Determine the (X, Y) coordinate at the center of the cell enclosing the given text.  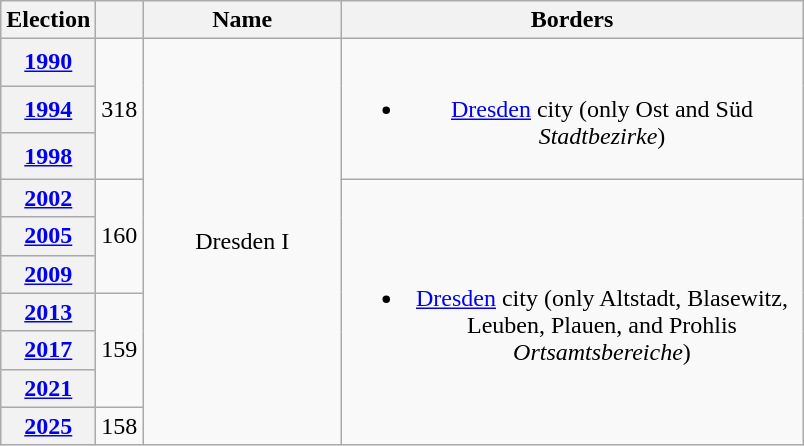
2017 (48, 350)
Borders (572, 20)
Dresden city (only Ost and Süd Stadtbezirke) (572, 109)
Dresden city (only Altstadt, Blasewitz, Leuben, Plauen, and Prohlis Ortsamtsbereiche) (572, 312)
159 (120, 350)
2025 (48, 426)
1998 (48, 156)
158 (120, 426)
2021 (48, 388)
2013 (48, 312)
160 (120, 236)
Election (48, 20)
318 (120, 109)
2002 (48, 198)
Name (242, 20)
1990 (48, 62)
Dresden I (242, 242)
2009 (48, 274)
2005 (48, 236)
1994 (48, 110)
